Scan for the cell matching the given text and deliver its (X, Y) coordinate at center. 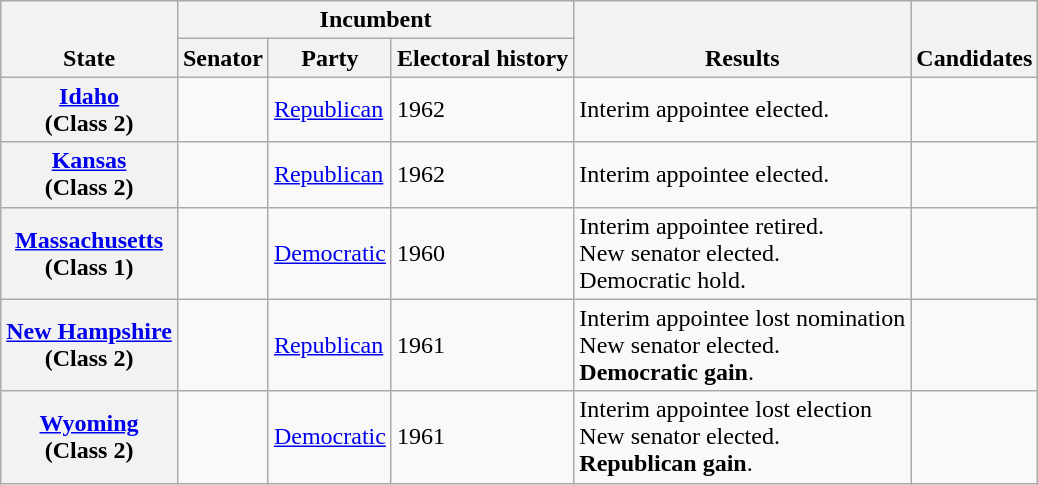
Idaho(Class 2) (90, 110)
Senator (222, 58)
Massachusetts(Class 1) (90, 253)
Party (330, 58)
New Hampshire(Class 2) (90, 345)
State (90, 39)
Incumbent (375, 20)
Electoral history (482, 58)
Interim appointee retired.New senator elected.Democratic hold. (742, 253)
Interim appointee lost electionNew senator elected.Republican gain. (742, 437)
Kansas(Class 2) (90, 174)
Interim appointee lost nominationNew senator elected.Democratic gain. (742, 345)
1960 (482, 253)
Results (742, 39)
Wyoming(Class 2) (90, 437)
Candidates (974, 39)
